Find where the given text appears and provide that cell's center as [X, Y] coordinate. 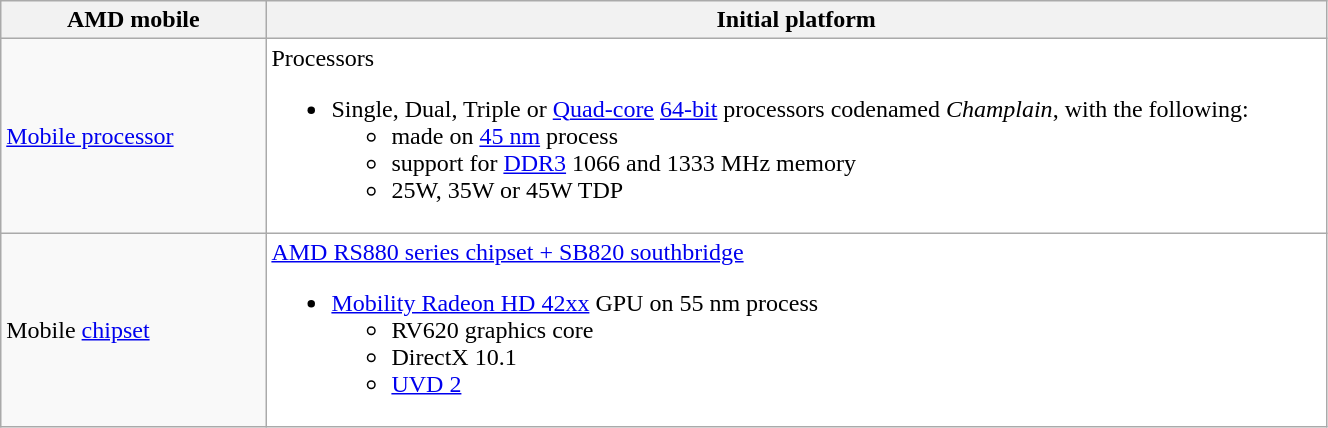
Mobile chipset [134, 330]
AMD RS880 series chipset + SB820 southbridge Mobility Radeon HD 42xx GPU on 55 nm processRV620 graphics coreDirectX 10.1UVD 2 [796, 330]
Initial platform [796, 20]
AMD mobile [134, 20]
Mobile processor [134, 136]
